Detect which cell encompasses the target text, then output its [x, y] center coordinate. 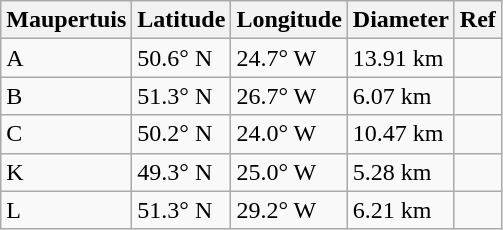
K [66, 172]
Ref [478, 20]
29.2° W [289, 210]
L [66, 210]
24.0° W [289, 134]
26.7° W [289, 96]
13.91 km [400, 58]
5.28 km [400, 172]
Latitude [182, 20]
25.0° W [289, 172]
49.3° N [182, 172]
B [66, 96]
6.21 km [400, 210]
10.47 km [400, 134]
A [66, 58]
Diameter [400, 20]
50.6° N [182, 58]
50.2° N [182, 134]
Longitude [289, 20]
Maupertuis [66, 20]
24.7° W [289, 58]
6.07 km [400, 96]
C [66, 134]
